Locate the cell with the specified text and output its (X, Y) center coordinate. 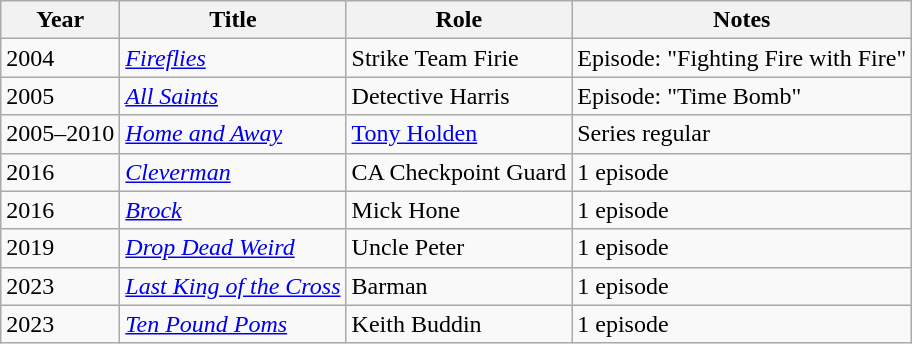
Keith Buddin (459, 324)
Fireflies (233, 58)
Episode: "Time Bomb" (742, 96)
Year (60, 20)
CA Checkpoint Guard (459, 172)
Uncle Peter (459, 248)
Notes (742, 20)
Brock (233, 210)
2004 (60, 58)
Detective Harris (459, 96)
Home and Away (233, 134)
Episode: "Fighting Fire with Fire" (742, 58)
All Saints (233, 96)
Strike Team Firie (459, 58)
Ten Pound Poms (233, 324)
Title (233, 20)
Barman (459, 286)
Role (459, 20)
2019 (60, 248)
Drop Dead Weird (233, 248)
Cleverman (233, 172)
Tony Holden (459, 134)
2005 (60, 96)
Last King of the Cross (233, 286)
2005–2010 (60, 134)
Mick Hone (459, 210)
Series regular (742, 134)
